Return (X, Y) of the center of cell containing provided text 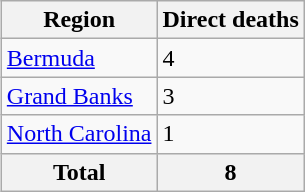
3 (230, 96)
Grand Banks (79, 96)
Bermuda (79, 58)
North Carolina (79, 134)
Total (79, 172)
Region (79, 20)
1 (230, 134)
4 (230, 58)
8 (230, 172)
Direct deaths (230, 20)
